Scan for the cell matching the given text and deliver its (X, Y) coordinate at center. 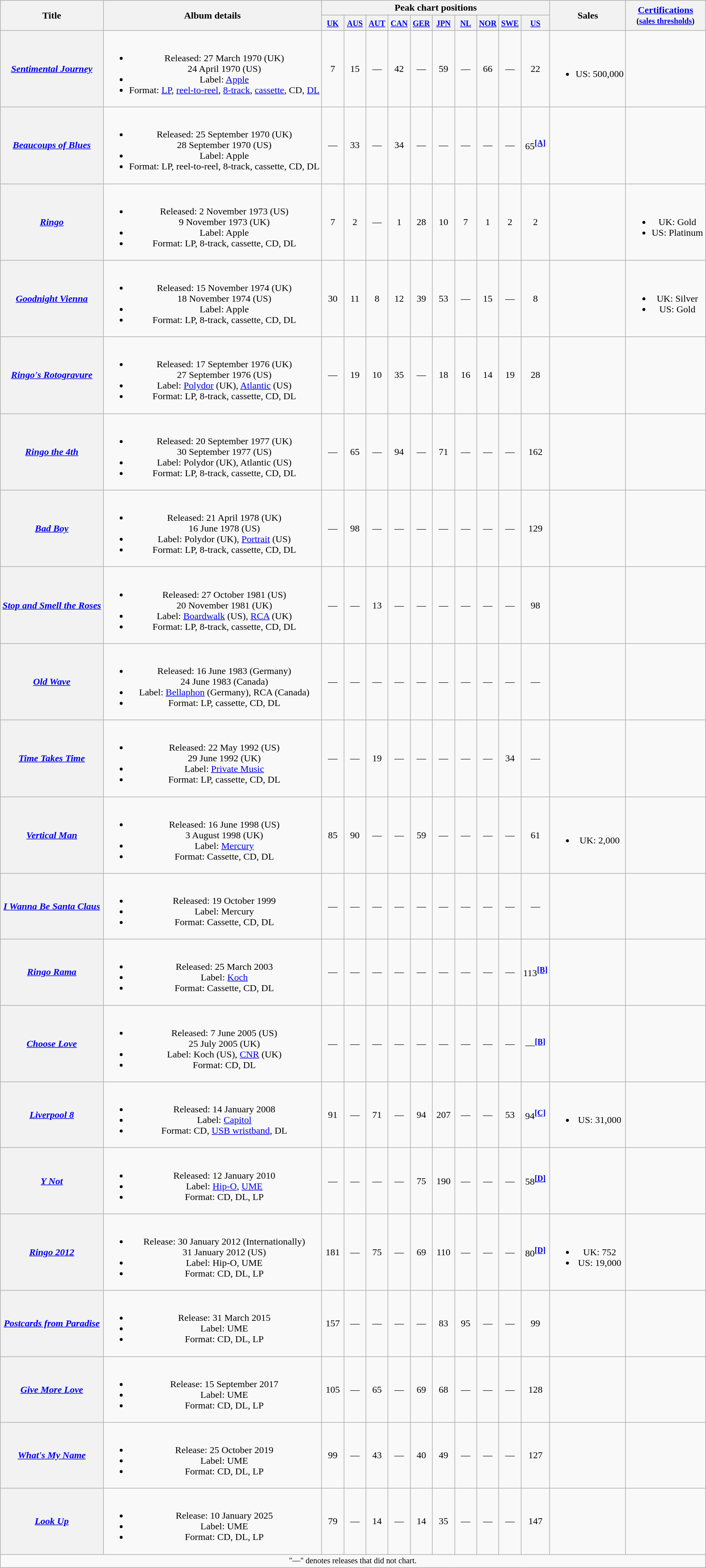
UK: 2,000 (588, 835)
Release: 31 March 2015Label: UMEFormat: CD, DL, LP (213, 1324)
Release: 25 October 2019Label: UMEFormat: CD, DL, LP (213, 1455)
Released: 21 April 1978 (UK)16 June 1978 (US)Label: Polydor (UK), Portrait (US)Format: LP, 8-track, cassette, CD, DL (213, 528)
Ringo's Rotogravure (52, 375)
Released: 17 September 1976 (UK)27 September 1976 (US)Label: Polydor (UK), Atlantic (US)Format: LP, 8-track, cassette, CD, DL (213, 375)
85 (333, 835)
GER (421, 23)
49 (443, 1455)
US: 31,000 (588, 1115)
Bad Boy (52, 528)
94[C] (536, 1115)
Released: 7 June 2005 (US)25 July 2005 (UK)Label: Koch (US), CNR (UK)Format: CD, DL (213, 1044)
Release: 15 September 2017Label: UMEFormat: CD, DL, LP (213, 1389)
Title (52, 15)
US (536, 23)
Released: 14 January 2008Label: CapitolFormat: CD, USB wristband, DL (213, 1115)
18 (443, 375)
42 (399, 69)
Beaucoups of Blues (52, 145)
207 (443, 1115)
83 (443, 1324)
Released: 12 January 2010Label: Hip-O, UMEFormat: CD, DL, LP (213, 1181)
110 (443, 1252)
61 (536, 835)
105 (333, 1389)
129 (536, 528)
147 (536, 1521)
66 (488, 69)
Look Up (52, 1521)
30 (333, 299)
157 (333, 1324)
Ringo (52, 222)
127 (536, 1455)
113[B] (536, 972)
NL (466, 23)
13 (377, 605)
128 (536, 1389)
Released: 16 June 1983 (Germany)24 June 1983 (Canada)Label: Bellaphon (Germany), RCA (Canada)Format: LP, cassette, CD, DL (213, 682)
UK (333, 23)
What's My Name (52, 1455)
Released: 25 September 1970 (UK)28 September 1970 (US)Label: AppleFormat: LP, reel-to-reel, 8-track, cassette, CD, DL (213, 145)
CAN (399, 23)
16 (466, 375)
Peak chart positions (435, 8)
Liverpool 8 (52, 1115)
Old Wave (52, 682)
Time Takes Time (52, 758)
Ringo Rama (52, 972)
JPN (443, 23)
Postcards from Paradise (52, 1324)
12 (399, 299)
33 (355, 145)
Released: 27 March 1970 (UK)24 April 1970 (US)Label: AppleFormat: LP, reel-to-reel, 8-track, cassette, CD, DL (213, 69)
Release: 10 January 2025Label: UMEFormat: CD, DL, LP (213, 1521)
Released: 27 October 1981 (US)20 November 1981 (UK)Label: Boardwalk (US), RCA (UK)Format: LP, 8-track, cassette, CD, DL (213, 605)
Released: 2 November 1973 (US)9 November 1973 (UK)Label: AppleFormat: LP, 8-track, cassette, CD, DL (213, 222)
AUT (377, 23)
Released: 25 March 2003Label: KochFormat: Cassette, CD, DL (213, 972)
Released: 16 June 1998 (US)3 August 1998 (UK)Label: MercuryFormat: Cassette, CD, DL (213, 835)
Choose Love (52, 1044)
190 (443, 1181)
Sales (588, 15)
Released: 15 November 1974 (UK)18 November 1974 (US)Label: AppleFormat: LP, 8-track, cassette, CD, DL (213, 299)
58[D] (536, 1181)
Released: 19 October 1999Label: MercuryFormat: Cassette, CD, DL (213, 907)
UK: SilverUS: Gold (665, 299)
Release: 30 January 2012 (Internationally)31 January 2012 (US)Label: Hip-O, UMEFormat: CD, DL, LP (213, 1252)
Goodnight Vienna (52, 299)
AUS (355, 23)
—[B] (536, 1044)
Give More Love (52, 1389)
US: 500,000 (588, 69)
91 (333, 1115)
Released: 20 September 1977 (UK)30 September 1977 (US)Label: Polydor (UK), Atlantic (US)Format: LP, 8-track, cassette, CD, DL (213, 452)
Album details (213, 15)
Sentimental Journey (52, 69)
UK: 752US: 19,000 (588, 1252)
Certifications(sales thresholds) (665, 15)
"—" denotes releases that did not chart. (353, 1561)
40 (421, 1455)
I Wanna Be Santa Claus (52, 907)
95 (466, 1324)
181 (333, 1252)
Ringo 2012 (52, 1252)
Ringo the 4th (52, 452)
22 (536, 69)
NOR (488, 23)
UK: GoldUS: Platinum (665, 222)
65[A] (536, 145)
90 (355, 835)
39 (421, 299)
SWE (510, 23)
Released: 22 May 1992 (US)29 June 1992 (UK)Label: Private MusicFormat: LP, cassette, CD, DL (213, 758)
79 (333, 1521)
Stop and Smell the Roses (52, 605)
11 (355, 299)
43 (377, 1455)
80[D] (536, 1252)
Y Not (52, 1181)
68 (443, 1389)
Vertical Man (52, 835)
162 (536, 452)
